For the text-containing cell, return its midpoint in [x, y] coordinate format. 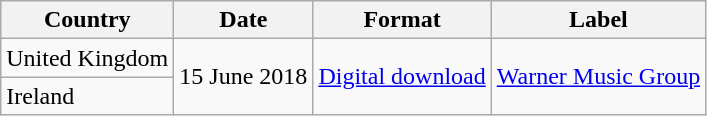
Date [244, 20]
Ireland [88, 96]
Label [598, 20]
Format [402, 20]
United Kingdom [88, 58]
Warner Music Group [598, 77]
15 June 2018 [244, 77]
Country [88, 20]
Digital download [402, 77]
